Provide the (X, Y) coordinate of the cell's center where the given text is located.  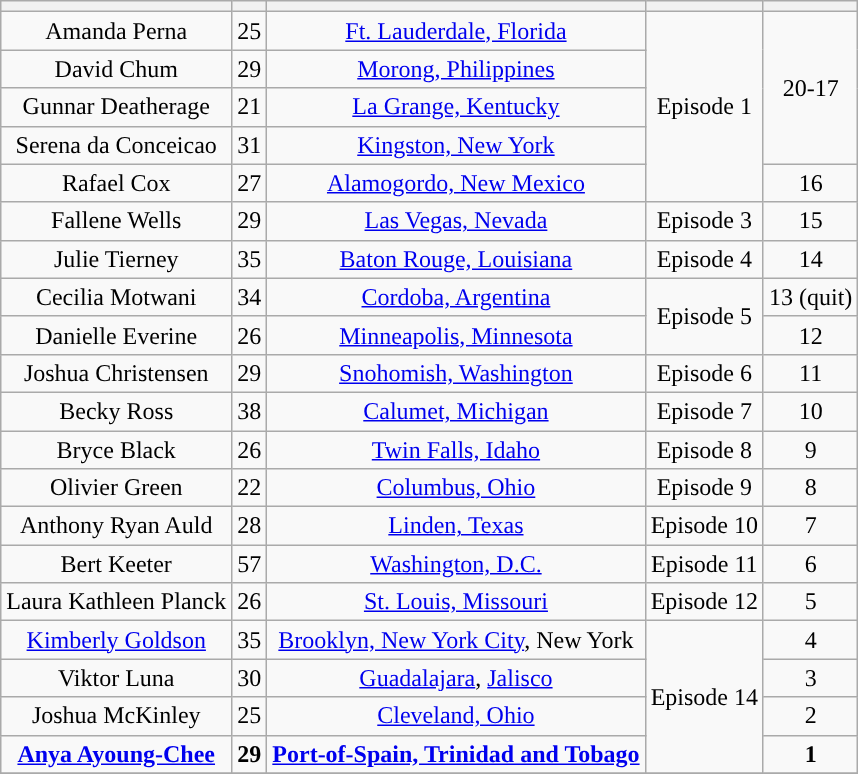
1 (810, 754)
Linden, Texas (456, 526)
Julie Tierney (116, 259)
Port-of-Spain, Trinidad and Tobago (456, 754)
11 (810, 373)
St. Louis, Missouri (456, 602)
Laura Kathleen Planck (116, 602)
La Grange, Kentucky (456, 107)
Bert Keeter (116, 564)
13 (quit) (810, 297)
Episode 14 (704, 697)
Morong, Philippines (456, 69)
Gunnar Deatherage (116, 107)
Washington, D.C. (456, 564)
Kimberly Goldson (116, 640)
Episode 6 (704, 373)
20-17 (810, 88)
Anthony Ryan Auld (116, 526)
Episode 4 (704, 259)
38 (250, 411)
Episode 10 (704, 526)
Calumet, Michigan (456, 411)
10 (810, 411)
3 (810, 678)
Kingston, New York (456, 145)
Baton Rouge, Louisiana (456, 259)
Amanda Perna (116, 31)
Danielle Everine (116, 335)
15 (810, 221)
Brooklyn, New York City, New York (456, 640)
12 (810, 335)
David Chum (116, 69)
28 (250, 526)
Fallene Wells (116, 221)
Episode 8 (704, 449)
Episode 9 (704, 488)
Episode 12 (704, 602)
9 (810, 449)
27 (250, 183)
Episode 7 (704, 411)
Episode 3 (704, 221)
Episode 1 (704, 107)
Las Vegas, Nevada (456, 221)
16 (810, 183)
Joshua Christensen (116, 373)
21 (250, 107)
31 (250, 145)
8 (810, 488)
Episode 5 (704, 316)
22 (250, 488)
Bryce Black (116, 449)
Minneapolis, Minnesota (456, 335)
Becky Ross (116, 411)
Guadalajara, Jalisco (456, 678)
Cordoba, Argentina (456, 297)
Cecilia Motwani (116, 297)
6 (810, 564)
Joshua McKinley (116, 716)
7 (810, 526)
Columbus, Ohio (456, 488)
Viktor Luna (116, 678)
Rafael Cox (116, 183)
30 (250, 678)
Serena da Conceicao (116, 145)
Snohomish, Washington (456, 373)
Ft. Lauderdale, Florida (456, 31)
Episode 11 (704, 564)
4 (810, 640)
14 (810, 259)
Anya Ayoung-Chee (116, 754)
Twin Falls, Idaho (456, 449)
57 (250, 564)
Olivier Green (116, 488)
2 (810, 716)
34 (250, 297)
Alamogordo, New Mexico (456, 183)
5 (810, 602)
Cleveland, Ohio (456, 716)
